Provide the (x, y) coordinate of the cell's center where the given text is located.  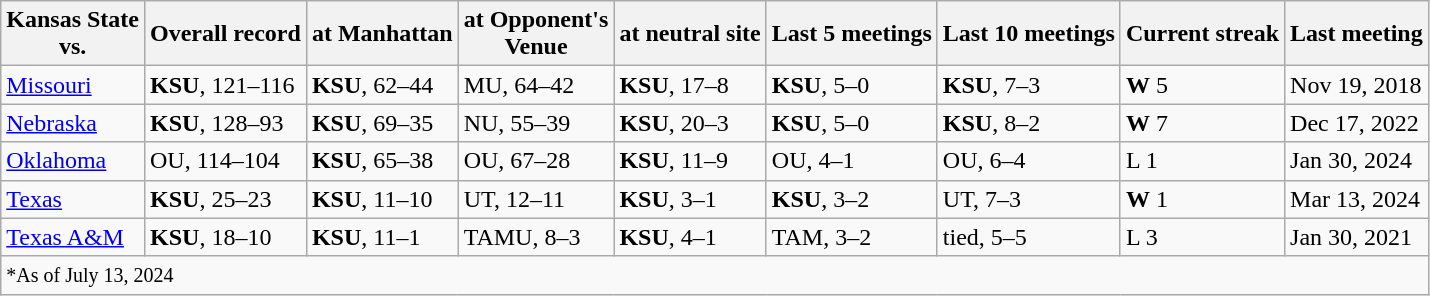
Texas (73, 199)
OU, 6–4 (1028, 161)
tied, 5–5 (1028, 237)
KSU, 20–3 (690, 123)
KSU, 8–2 (1028, 123)
Last 5 meetings (852, 34)
Overall record (225, 34)
KSU, 4–1 (690, 237)
TAMU, 8–3 (536, 237)
KSU, 25–23 (225, 199)
Nebraska (73, 123)
W 1 (1202, 199)
KSU, 7–3 (1028, 85)
KSU, 69–35 (382, 123)
at Opponent's Venue (536, 34)
Oklahoma (73, 161)
OU, 67–28 (536, 161)
UT, 7–3 (1028, 199)
Current streak (1202, 34)
W 5 (1202, 85)
Jan 30, 2021 (1357, 237)
KSU, 11–9 (690, 161)
KSU, 18–10 (225, 237)
at Manhattan (382, 34)
L 1 (1202, 161)
KSU, 65–38 (382, 161)
UT, 12–11 (536, 199)
KSU, 128–93 (225, 123)
L 3 (1202, 237)
at neutral site (690, 34)
Last meeting (1357, 34)
W 7 (1202, 123)
Missouri (73, 85)
KSU, 3–1 (690, 199)
Jan 30, 2024 (1357, 161)
MU, 64–42 (536, 85)
KSU, 11–1 (382, 237)
Nov 19, 2018 (1357, 85)
KSU, 11–10 (382, 199)
KSU, 62–44 (382, 85)
KSU, 121–116 (225, 85)
TAM, 3–2 (852, 237)
KSU, 17–8 (690, 85)
Dec 17, 2022 (1357, 123)
KSU, 3–2 (852, 199)
Mar 13, 2024 (1357, 199)
Texas A&M (73, 237)
OU, 4–1 (852, 161)
Kansas Statevs. (73, 34)
Last 10 meetings (1028, 34)
*As of July 13, 2024 (714, 275)
OU, 114–104 (225, 161)
NU, 55–39 (536, 123)
